Search for the cell housing the specified text and yield its [x, y] center coordinate. 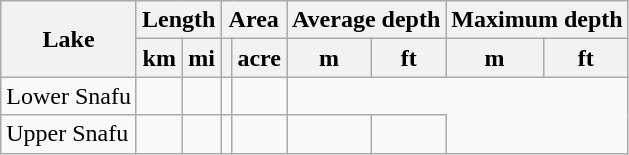
Average depth [366, 20]
acre [260, 58]
Lower Snafu [69, 96]
Maximum depth [537, 20]
Upper Snafu [69, 134]
Area [254, 20]
mi [202, 58]
Length [178, 20]
Lake [69, 39]
km [159, 58]
